Capture the cell that displays the provided text and extract its (x, y) central coordinate. 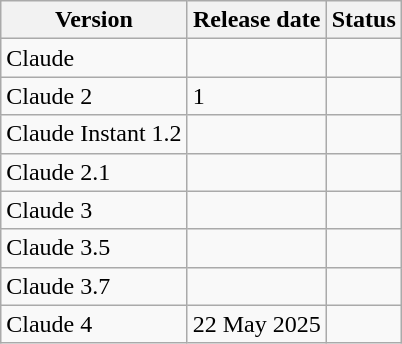
Status (364, 20)
Release date (256, 20)
Claude 2.1 (94, 172)
Claude 3.5 (94, 248)
1 (256, 96)
Version (94, 20)
Claude 3 (94, 210)
Claude 3.7 (94, 286)
Claude 4 (94, 324)
22 May 2025 (256, 324)
Claude (94, 58)
Claude Instant 1.2 (94, 134)
Claude 2 (94, 96)
